Search for the cell housing the specified text and yield its (X, Y) center coordinate. 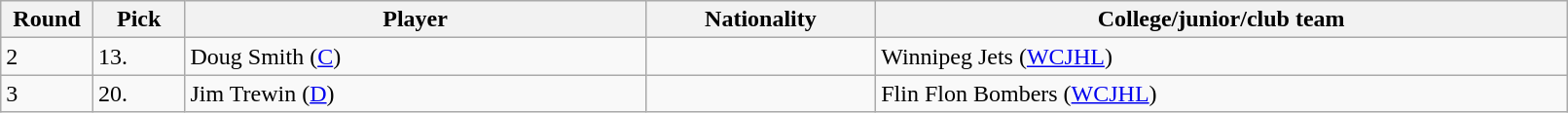
13. (138, 56)
Pick (138, 19)
Winnipeg Jets (WCJHL) (1222, 56)
Doug Smith (C) (415, 56)
3 (47, 94)
College/junior/club team (1222, 19)
Nationality (761, 19)
Jim Trewin (D) (415, 94)
Round (47, 19)
Player (415, 19)
Flin Flon Bombers (WCJHL) (1222, 94)
20. (138, 94)
2 (47, 56)
